From the cell containing the given text, extract its center point as [X, Y] coordinate. 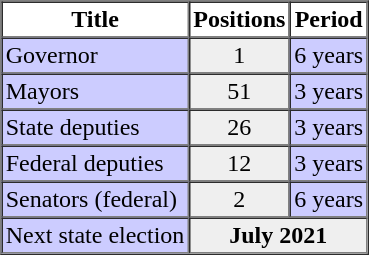
Senators (federal) [95, 200]
Period [329, 20]
2 [240, 200]
51 [240, 92]
Governor [95, 56]
Mayors [95, 92]
Title [95, 20]
July 2021 [278, 236]
1 [240, 56]
State deputies [95, 128]
Next state election [95, 236]
12 [240, 164]
Positions [240, 20]
26 [240, 128]
Federal deputies [95, 164]
